For the text-containing cell, return its midpoint in (X, Y) coordinate format. 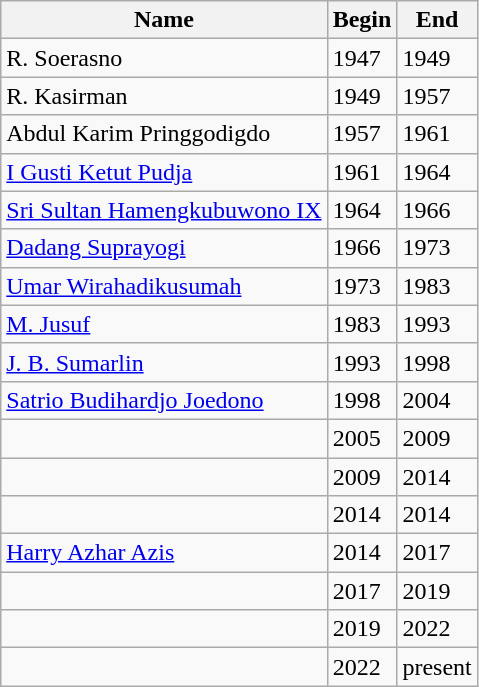
Abdul Karim Pringgodigdo (164, 134)
Umar Wirahadikusumah (164, 286)
End (437, 20)
Harry Azhar Azis (164, 553)
I Gusti Ketut Pudja (164, 172)
R. Kasirman (164, 96)
M. Jusuf (164, 324)
1947 (362, 58)
R. Soerasno (164, 58)
Sri Sultan Hamengkubuwono IX (164, 210)
Satrio Budihardjo Joedono (164, 400)
Dadang Suprayogi (164, 248)
J. B. Sumarlin (164, 362)
2005 (362, 438)
Name (164, 20)
2004 (437, 400)
present (437, 667)
Begin (362, 20)
